From the cell containing the given text, extract its center point as (x, y) coordinate. 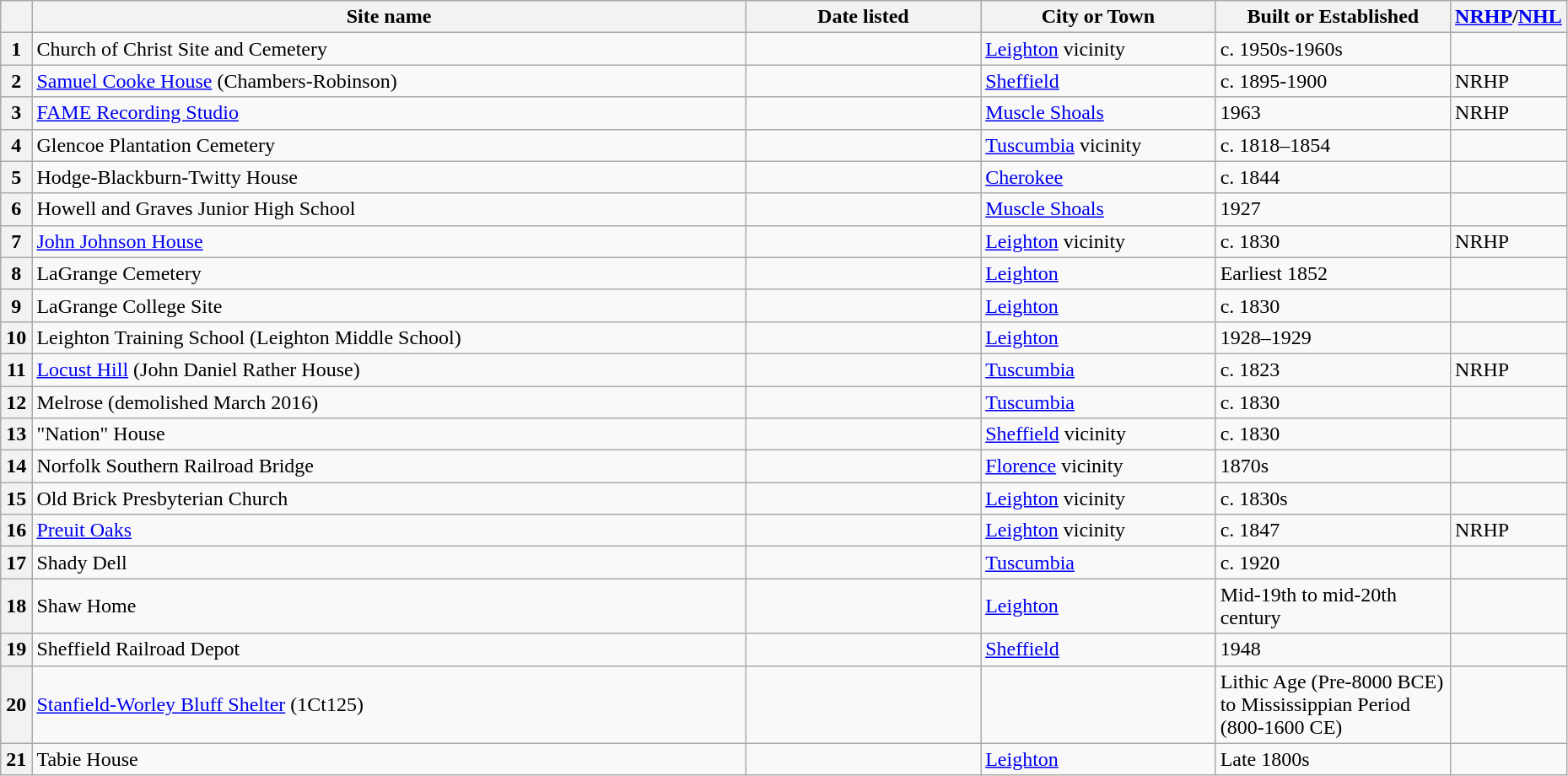
Built or Established (1333, 17)
Melrose (demolished March 2016) (389, 402)
Florence vicinity (1098, 466)
11 (17, 369)
Cherokee (1098, 177)
Site name (389, 17)
15 (17, 498)
16 (17, 531)
c. 1950s-1960s (1333, 49)
1948 (1333, 649)
LaGrange College Site (389, 305)
c. 1818–1854 (1333, 145)
Locust Hill (John Daniel Rather House) (389, 369)
Shady Dell (389, 563)
1 (17, 49)
7 (17, 241)
Hodge-Blackburn-Twitty House (389, 177)
1928–1929 (1333, 337)
Tuscumbia vicinity (1098, 145)
Glencoe Plantation Cemetery (389, 145)
13 (17, 434)
Mid-19th to mid-20th century (1333, 606)
"Nation" House (389, 434)
LaGrange Cemetery (389, 273)
Norfolk Southern Railroad Bridge (389, 466)
1963 (1333, 113)
8 (17, 273)
Howell and Graves Junior High School (389, 209)
c. 1823 (1333, 369)
Late 1800s (1333, 759)
3 (17, 113)
18 (17, 606)
1927 (1333, 209)
Preuit Oaks (389, 531)
Earliest 1852 (1333, 273)
Leighton Training School (Leighton Middle School) (389, 337)
NRHP/NHL (1509, 17)
City or Town (1098, 17)
Shaw Home (389, 606)
Sheffield vicinity (1098, 434)
Samuel Cooke House (Chambers-Robinson) (389, 81)
Stanfield-Worley Bluff Shelter (1Ct125) (389, 704)
c. 1895-1900 (1333, 81)
Sheffield Railroad Depot (389, 649)
5 (17, 177)
Church of Christ Site and Cemetery (389, 49)
Tabie House (389, 759)
Old Brick Presbyterian Church (389, 498)
1870s (1333, 466)
c. 1830s (1333, 498)
21 (17, 759)
12 (17, 402)
4 (17, 145)
17 (17, 563)
14 (17, 466)
FAME Recording Studio (389, 113)
John Johnson House (389, 241)
19 (17, 649)
9 (17, 305)
c. 1920 (1333, 563)
2 (17, 81)
c. 1844 (1333, 177)
6 (17, 209)
20 (17, 704)
Lithic Age (Pre-8000 BCE) to Mississippian Period (800-1600 CE) (1333, 704)
10 (17, 337)
c. 1847 (1333, 531)
Date listed (863, 17)
